Find where the given text appears and provide that cell's center as [X, Y] coordinate. 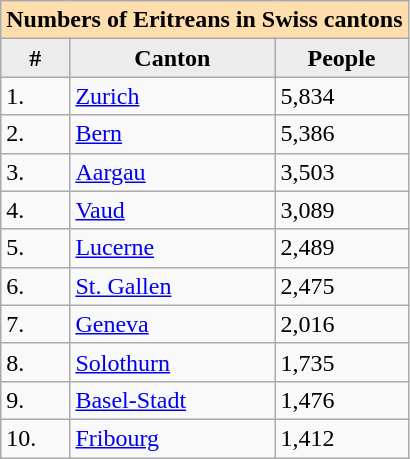
Lucerne [172, 248]
# [36, 58]
3. [36, 172]
Zurich [172, 96]
10. [36, 438]
Aargau [172, 172]
2,475 [342, 286]
Fribourg [172, 438]
5,386 [342, 134]
4. [36, 210]
6. [36, 286]
7. [36, 324]
Geneva [172, 324]
People [342, 58]
1,735 [342, 362]
Numbers of Eritreans in Swiss cantons [204, 20]
Bern [172, 134]
9. [36, 400]
3,089 [342, 210]
Basel-Stadt [172, 400]
St. Gallen [172, 286]
1. [36, 96]
Vaud [172, 210]
5,834 [342, 96]
2,016 [342, 324]
1,412 [342, 438]
2,489 [342, 248]
1,476 [342, 400]
Canton [172, 58]
8. [36, 362]
Solothurn [172, 362]
2. [36, 134]
3,503 [342, 172]
5. [36, 248]
